Return [X, Y] of the center of cell containing provided text 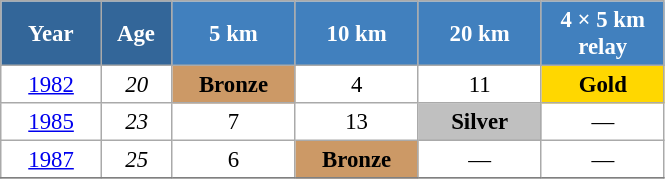
1985 [52, 122]
20 km [480, 34]
13 [356, 122]
4 × 5 km relay [602, 34]
23 [136, 122]
25 [136, 160]
5 km [234, 34]
4 [356, 85]
1982 [52, 85]
20 [136, 85]
Gold [602, 85]
Year [52, 34]
7 [234, 122]
6 [234, 160]
Age [136, 34]
Silver [480, 122]
1987 [52, 160]
10 km [356, 34]
11 [480, 85]
